Return [X, Y] of the center of cell containing provided text 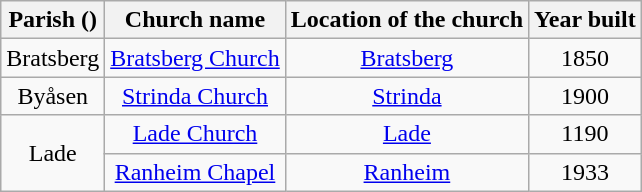
1850 [586, 58]
Parish () [53, 20]
Byåsen [53, 96]
1900 [586, 96]
Location of the church [406, 20]
Church name [196, 20]
Lade Church [196, 134]
Ranheim [406, 172]
Strinda Church [196, 96]
1933 [586, 172]
Strinda [406, 96]
1190 [586, 134]
Ranheim Chapel [196, 172]
Bratsberg Church [196, 58]
Year built [586, 20]
